Identify which cell holds the provided text, then report its (X, Y) central coordinate. 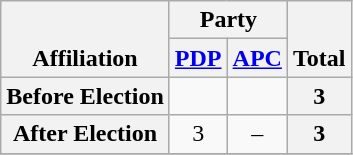
Before Election (86, 96)
– (257, 134)
Total (319, 39)
Party (228, 20)
Affiliation (86, 39)
After Election (86, 134)
APC (257, 58)
PDP (198, 58)
